Pinpoint the cell where the given text exists, returning its [X, Y] midpoint coordinate. 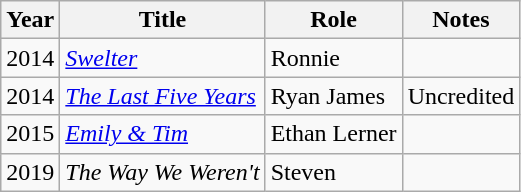
Title [162, 20]
Year [30, 20]
2019 [30, 172]
Notes [461, 20]
Ronnie [334, 58]
Ethan Lerner [334, 134]
Uncredited [461, 96]
Ryan James [334, 96]
Emily & Tim [162, 134]
Swelter [162, 58]
The Last Five Years [162, 96]
The Way We Weren't [162, 172]
2015 [30, 134]
Steven [334, 172]
Role [334, 20]
